Determine the [X, Y] coordinate at the center of the cell enclosing the given text.  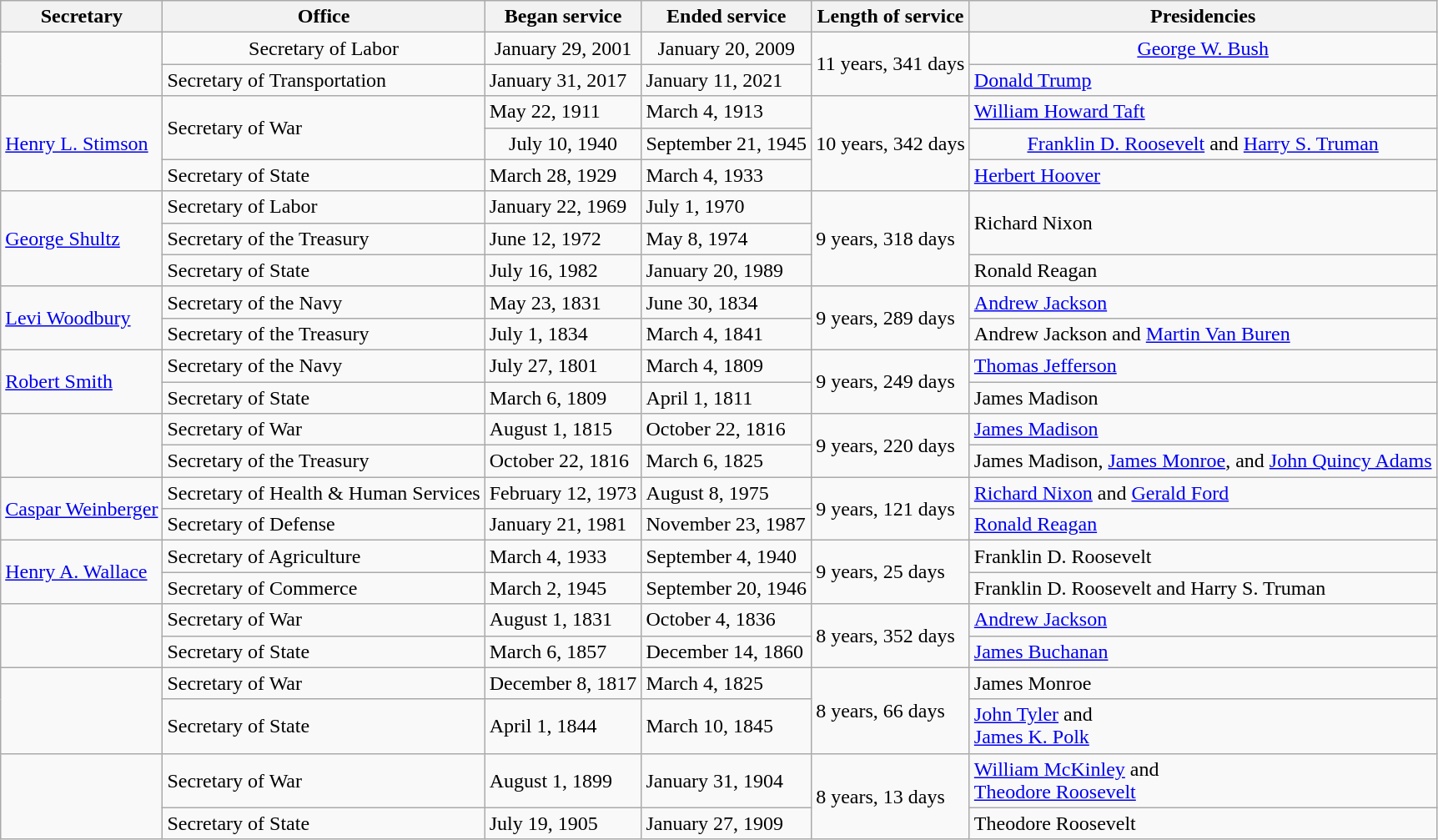
June 12, 1972 [563, 239]
9 years, 318 days [891, 239]
Length of service [891, 17]
February 12, 1973 [563, 493]
January 22, 1969 [563, 207]
May 23, 1831 [563, 302]
July 27, 1801 [563, 365]
William Howard Taft [1203, 112]
March 6, 1809 [563, 398]
Andrew Jackson and Martin Van Buren [1203, 334]
August 8, 1975 [727, 493]
September 21, 1945 [727, 143]
Secretary [82, 17]
March 4, 1809 [727, 365]
Richard Nixon [1203, 223]
March 28, 1929 [563, 175]
Caspar Weinberger [82, 509]
January 21, 1981 [563, 525]
9 years, 220 days [891, 445]
May 22, 1911 [563, 112]
Richard Nixon and Gerald Ford [1203, 493]
James Monroe [1203, 683]
9 years, 25 days [891, 572]
Thomas Jefferson [1203, 365]
December 8, 1817 [563, 683]
8 years, 352 days [891, 636]
George W. Bush [1203, 48]
Levi Woodbury [82, 318]
January 27, 1909 [727, 823]
October 4, 1836 [727, 620]
January 29, 2001 [563, 48]
Secretary of Commerce [324, 588]
Secretary of Health & Human Services [324, 493]
James Buchanan [1203, 651]
September 20, 1946 [727, 588]
Secretary of Defense [324, 525]
Herbert Hoover [1203, 175]
Henry A. Wallace [82, 572]
9 years, 121 days [891, 509]
January 11, 2021 [727, 80]
December 14, 1860 [727, 651]
Office [324, 17]
George Shultz [82, 239]
James Madison, James Monroe, and John Quincy Adams [1203, 461]
March 6, 1825 [727, 461]
January 20, 1989 [727, 270]
William McKinley andTheodore Roosevelt [1203, 781]
May 8, 1974 [727, 239]
Theodore Roosevelt [1203, 823]
Secretary of Agriculture [324, 556]
August 1, 1815 [563, 430]
September 4, 1940 [727, 556]
Robert Smith [82, 381]
10 years, 342 days [891, 143]
Began service [563, 17]
July 1, 1970 [727, 207]
June 30, 1834 [727, 302]
Secretary of Transportation [324, 80]
July 1, 1834 [563, 334]
April 1, 1811 [727, 398]
August 1, 1899 [563, 781]
March 10, 1845 [727, 726]
April 1, 1844 [563, 726]
9 years, 289 days [891, 318]
8 years, 66 days [891, 711]
March 4, 1825 [727, 683]
March 6, 1857 [563, 651]
11 years, 341 days [891, 64]
Franklin D. Roosevelt [1203, 556]
July 19, 1905 [563, 823]
January 20, 2009 [727, 48]
August 1, 1831 [563, 620]
Ended service [727, 17]
March 4, 1913 [727, 112]
March 2, 1945 [563, 588]
Donald Trump [1203, 80]
9 years, 249 days [891, 381]
November 23, 1987 [727, 525]
Henry L. Stimson [82, 143]
Presidencies [1203, 17]
January 31, 1904 [727, 781]
March 4, 1841 [727, 334]
John Tyler andJames K. Polk [1203, 726]
8 years, 13 days [891, 796]
July 10, 1940 [563, 143]
January 31, 2017 [563, 80]
July 16, 1982 [563, 270]
